Find where the given text appears and provide that cell's center as (x, y) coordinate. 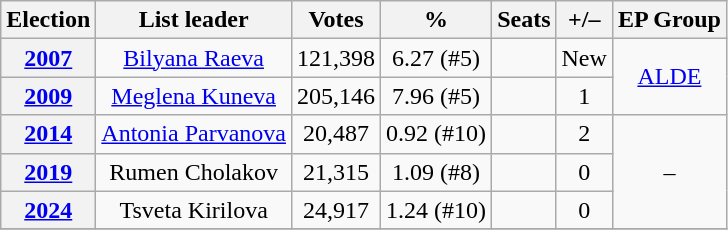
2024 (48, 210)
1.24 (#10) (436, 210)
Antonia Parvanova (194, 134)
205,146 (336, 96)
+/– (584, 20)
Tsveta Kirilova (194, 210)
Votes (336, 20)
2007 (48, 58)
List leader (194, 20)
2014 (48, 134)
1.09 (#8) (436, 172)
21,315 (336, 172)
24,917 (336, 210)
0.92 (#10) (436, 134)
Seats (524, 20)
2 (584, 134)
Bilyana Raeva (194, 58)
Meglena Kuneva (194, 96)
Election (48, 20)
121,398 (336, 58)
2009 (48, 96)
1 (584, 96)
– (669, 172)
7.96 (#5) (436, 96)
% (436, 20)
Rumen Cholakov (194, 172)
ALDE (669, 77)
New (584, 58)
EP Group (669, 20)
20,487 (336, 134)
6.27 (#5) (436, 58)
2019 (48, 172)
